Search for the cell housing the specified text and yield its [X, Y] center coordinate. 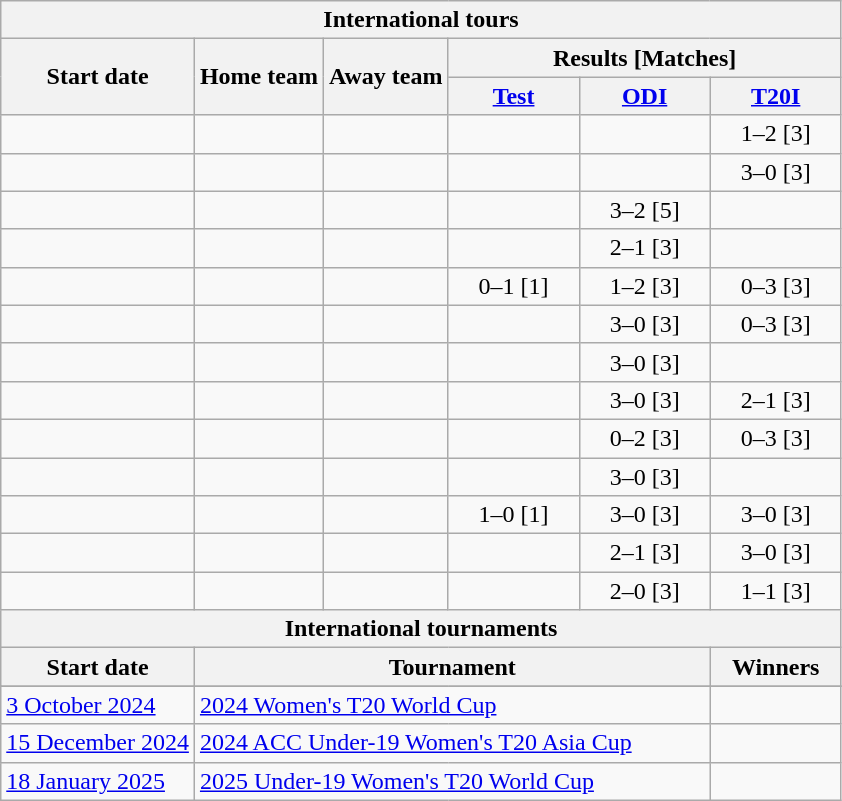
Away team [386, 77]
ODI [644, 96]
T20I [776, 96]
1–0 [1] [514, 515]
2025 Under-19 Women's T20 World Cup [452, 781]
Results [Matches] [644, 58]
2–0 [3] [644, 591]
2024 ACC Under-19 Women's T20 Asia Cup [452, 743]
Test [514, 96]
International tours [421, 20]
Tournament [452, 667]
3 October 2024 [98, 705]
0–2 [3] [644, 438]
15 December 2024 [98, 743]
International tournaments [421, 629]
Home team [258, 77]
18 January 2025 [98, 781]
0–1 [1] [514, 286]
2024 Women's T20 World Cup [452, 705]
Winners [776, 667]
3–2 [5] [644, 210]
1–1 [3] [776, 591]
